Provide the (x, y) coordinate of the cell's center where the given text is located.  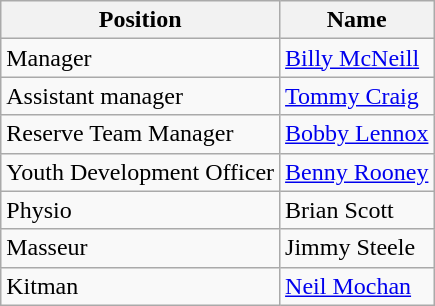
Reserve Team Manager (140, 134)
Assistant manager (140, 96)
Name (357, 20)
Position (140, 20)
Benny Rooney (357, 172)
Billy McNeill (357, 58)
Bobby Lennox (357, 134)
Youth Development Officer (140, 172)
Kitman (140, 286)
Neil Mochan (357, 286)
Physio (140, 210)
Tommy Craig (357, 96)
Masseur (140, 248)
Brian Scott (357, 210)
Manager (140, 58)
Jimmy Steele (357, 248)
